Capture the cell that displays the provided text and extract its (X, Y) central coordinate. 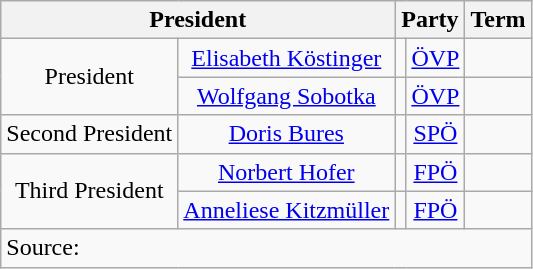
Anneliese Kitzmüller (286, 210)
Doris Bures (286, 134)
Wolfgang Sobotka (286, 96)
Term (498, 20)
Elisabeth Köstinger (286, 58)
SPÖ (436, 134)
Source: (266, 248)
Third President (90, 191)
Norbert Hofer (286, 172)
Second President (90, 134)
Party (430, 20)
